Identify which cell holds the provided text, then report its (x, y) central coordinate. 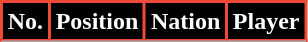
Nation (186, 22)
No. (26, 22)
Position (96, 22)
Player (266, 22)
